Capture the cell that displays the provided text and extract its (X, Y) central coordinate. 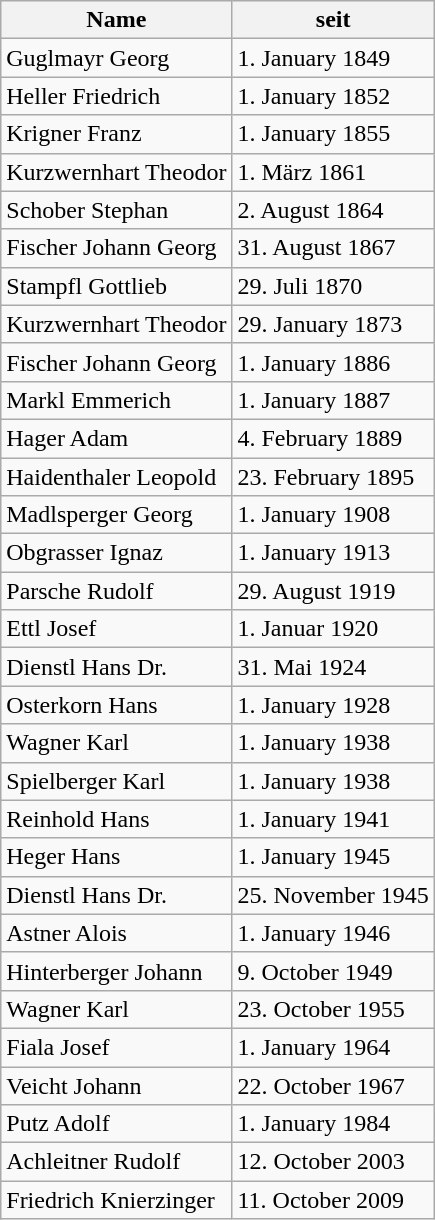
29. August 1919 (333, 591)
Markl Emmerich (116, 400)
1. January 1946 (333, 933)
Putz Adolf (116, 1124)
Hager Adam (116, 438)
1. January 1852 (333, 96)
Heger Hans (116, 857)
1. März 1861 (333, 172)
1. January 1887 (333, 400)
Achleitner Rudolf (116, 1162)
29. Juli 1870 (333, 286)
1. January 1945 (333, 857)
9. October 1949 (333, 971)
4. February 1889 (333, 438)
Reinhold Hans (116, 819)
Veicht Johann (116, 1085)
Heller Friedrich (116, 96)
1. January 1849 (333, 58)
23. October 1955 (333, 1009)
23. February 1895 (333, 477)
Friedrich Knierzinger (116, 1200)
Obgrasser Ignaz (116, 553)
1. January 1908 (333, 515)
Stampfl Gottlieb (116, 286)
1. Januar 1920 (333, 629)
11. October 2009 (333, 1200)
31. Mai 1924 (333, 667)
1. January 1913 (333, 553)
Ettl Josef (116, 629)
Schober Stephan (116, 210)
29. January 1873 (333, 324)
Hinterberger Johann (116, 971)
22. October 1967 (333, 1085)
Madlsperger Georg (116, 515)
1. January 1855 (333, 134)
Osterkorn Hans (116, 705)
Name (116, 20)
Guglmayr Georg (116, 58)
seit (333, 20)
1. January 1984 (333, 1124)
Fiala Josef (116, 1047)
Parsche Rudolf (116, 591)
1. January 1928 (333, 705)
31. August 1867 (333, 248)
Astner Alois (116, 933)
Spielberger Karl (116, 781)
25. November 1945 (333, 895)
Krigner Franz (116, 134)
1. January 1941 (333, 819)
1. January 1886 (333, 362)
Haidenthaler Leopold (116, 477)
2. August 1864 (333, 210)
12. October 2003 (333, 1162)
1. January 1964 (333, 1047)
